Return the [X, Y] coordinate for the center point of the cell that contains the specified text.  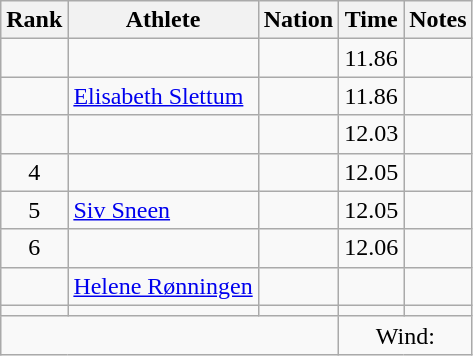
12.06 [372, 248]
Notes [438, 20]
Wind: [406, 335]
Elisabeth Slettum [163, 96]
4 [34, 172]
Siv Sneen [163, 210]
Helene Rønningen [163, 286]
Rank [34, 20]
Athlete [163, 20]
Time [372, 20]
5 [34, 210]
6 [34, 248]
Nation [298, 20]
12.03 [372, 134]
